From the cell containing the given text, extract its center point as [X, Y] coordinate. 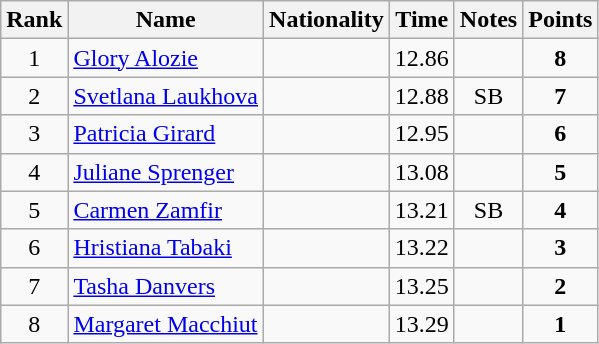
Patricia Girard [166, 134]
Glory Alozie [166, 58]
12.88 [422, 96]
13.29 [422, 324]
12.86 [422, 58]
Carmen Zamfir [166, 210]
13.25 [422, 286]
Time [422, 20]
Rank [34, 20]
Svetlana Laukhova [166, 96]
13.22 [422, 248]
13.08 [422, 172]
Hristiana Tabaki [166, 248]
Juliane Sprenger [166, 172]
Nationality [327, 20]
12.95 [422, 134]
Margaret Macchiut [166, 324]
13.21 [422, 210]
Name [166, 20]
Points [560, 20]
Tasha Danvers [166, 286]
Notes [488, 20]
